Detect which cell encompasses the target text, then output its (X, Y) center coordinate. 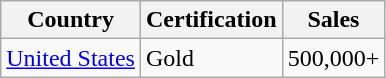
Country (71, 20)
Gold (211, 58)
500,000+ (334, 58)
Certification (211, 20)
Sales (334, 20)
United States (71, 58)
